Scan for the cell matching the given text and deliver its [X, Y] coordinate at center. 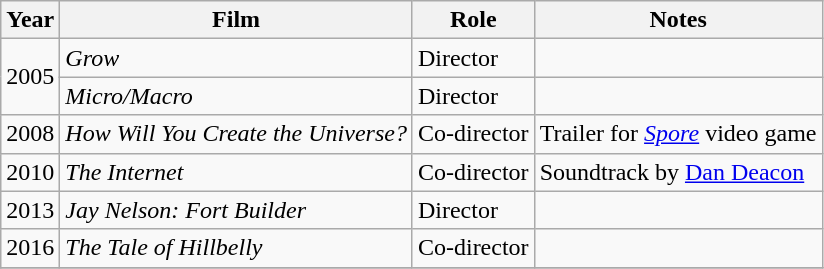
2016 [30, 248]
Micro/Macro [236, 96]
The Internet [236, 172]
Film [236, 20]
Soundtrack by Dan Deacon [678, 172]
How Will You Create the Universe? [236, 134]
Notes [678, 20]
Grow [236, 58]
Role [473, 20]
2005 [30, 77]
Jay Nelson: Fort Builder [236, 210]
2010 [30, 172]
Year [30, 20]
2008 [30, 134]
Trailer for Spore video game [678, 134]
The Tale of Hillbelly [236, 248]
2013 [30, 210]
